Detect which cell encompasses the target text, then output its [X, Y] center coordinate. 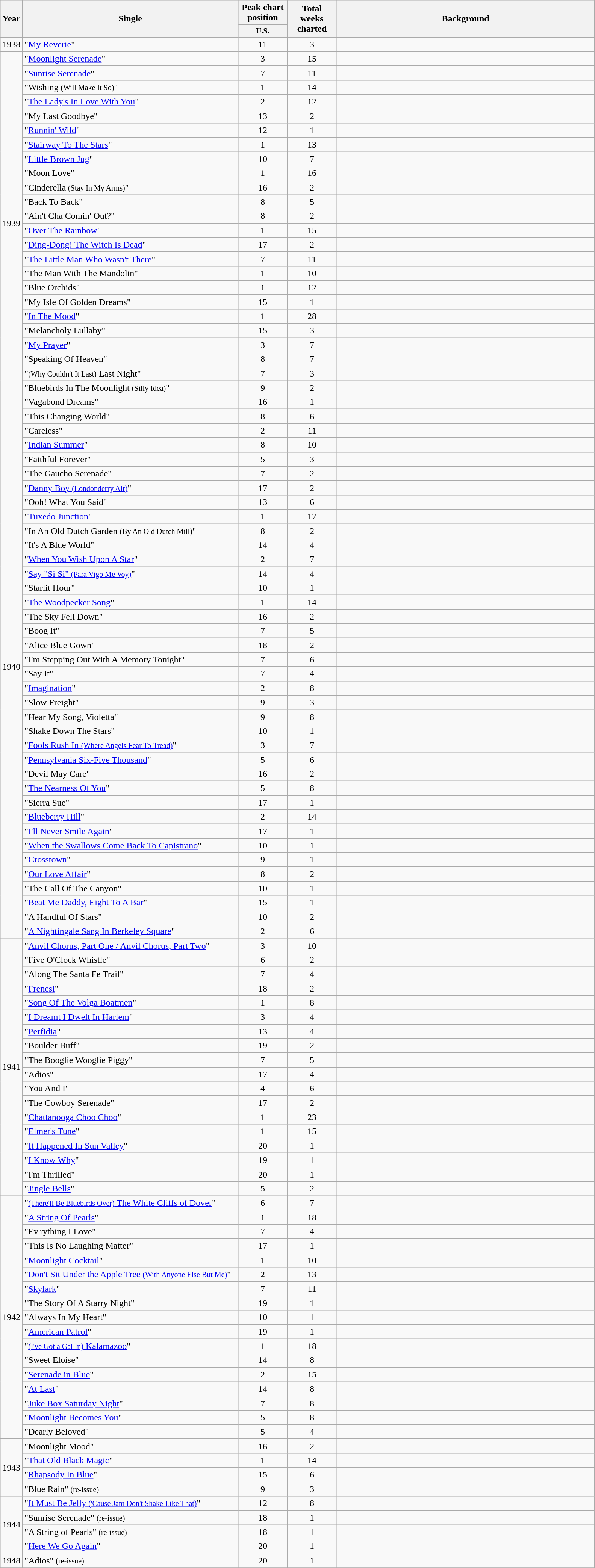
"The Lady's In Love With You" [130, 102]
"The Booglie Wooglie Piggy" [130, 1060]
"Ain't Cha Comin' Out?" [130, 216]
1941 [11, 1067]
"Our Love Affair" [130, 874]
"Indian Summer" [130, 445]
"Alice Blue Gown" [130, 645]
"This Is No Laughing Matter" [130, 1246]
"Moon Love" [130, 173]
"Faithful Forever" [130, 459]
23 [312, 1117]
"Along The Santa Fe Trail" [130, 974]
"Imagination" [130, 688]
"Adios" (re-issue) [130, 1560]
1939 [11, 223]
"The Gaucho Serenade" [130, 473]
U.S. [262, 31]
"Jingle Bells" [130, 1188]
"Runnin' Wild" [130, 130]
"My Reverie" [130, 44]
"Sierra Sue" [130, 803]
"Sweet Eloise" [130, 1360]
"Sunrise Serenade" [130, 73]
"Five O'Clock Whistle" [130, 960]
"Dearly Beloved" [130, 1432]
"Crosstown" [130, 860]
Totalweekscharted [312, 19]
"Chattanooga Choo Choo" [130, 1117]
"The Little Man Who Wasn't There" [130, 259]
"Rhapsody In Blue" [130, 1475]
"I'm Thrilled" [130, 1174]
"(There'll Be Bluebirds Over) The White Cliffs of Dover" [130, 1203]
"American Patrol" [130, 1332]
"That Old Black Magic" [130, 1460]
"Vagabond Dreams" [130, 402]
"Anvil Chorus, Part One / Anvil Chorus, Part Two" [130, 945]
Single [130, 19]
"This Changing World" [130, 416]
1942 [11, 1317]
"Devil May Care" [130, 774]
"I Dreamt I Dwelt In Harlem" [130, 1017]
"At Last" [130, 1389]
"Beat Me Daddy, Eight To A Bar" [130, 903]
"I'll Never Smile Again" [130, 831]
1943 [11, 1467]
"Over The Rainbow" [130, 230]
"(Why Couldn't It Last) Last Night" [130, 373]
"Wishing (Will Make It So)" [130, 87]
"The Story Of A Starry Night" [130, 1303]
"Song Of The Volga Boatmen" [130, 1002]
"You And I" [130, 1089]
"Moonlight Mood" [130, 1446]
"The Woodpecker Song" [130, 602]
1940 [11, 667]
"My Last Goodbye" [130, 116]
"Always In My Heart" [130, 1317]
"Ooh! What You Said" [130, 502]
"Ding-Dong! The Witch Is Dead" [130, 245]
"(I've Got a Gal In) Kalamazoo" [130, 1346]
1938 [11, 44]
28 [312, 316]
"Here We Go Again" [130, 1546]
"Moonlight Cocktail" [130, 1260]
"The Sky Fell Down" [130, 617]
"When the Swallows Come Back To Capistrano" [130, 845]
"I Know Why" [130, 1160]
1948 [11, 1560]
"Boog It" [130, 631]
"A String of Pearls" (re-issue) [130, 1532]
"It's A Blue World" [130, 545]
Peak chart position [262, 13]
"Tuxedo Junction" [130, 516]
"A String Of Pearls" [130, 1217]
"Stairway To The Stars" [130, 145]
1944 [11, 1525]
"A Handful Of Stars" [130, 917]
"Melancholy Lullaby" [130, 331]
"Starlit Hour" [130, 588]
"The Man With The Mandolin" [130, 273]
"Pennsylvania Six-Five Thousand" [130, 759]
"The Cowboy Serenade" [130, 1103]
"Blue Orchids" [130, 287]
"The Call Of The Canyon" [130, 888]
"Blueberry Hill" [130, 817]
"It Must Be Jelly ('Cause Jam Don't Shake Like That)" [130, 1503]
Background [466, 19]
"Bluebirds In The Moonlight (Silly Idea)" [130, 388]
"When You Wish Upon A Star" [130, 559]
"Perfidia" [130, 1031]
"Don't Sit Under the Apple Tree (With Anyone Else But Me)" [130, 1275]
"Careless" [130, 431]
"Hear My Song, Violetta" [130, 717]
"Adios" [130, 1074]
"Fools Rush In (Where Angels Fear To Tread)" [130, 745]
"I'm Stepping Out With A Memory Tonight" [130, 659]
"Moonlight Becomes You" [130, 1417]
"It Happened In Sun Valley" [130, 1146]
"Slow Freight" [130, 702]
"Juke Box Saturday Night" [130, 1403]
"In An Old Dutch Garden (By An Old Dutch Mill)" [130, 531]
"A Nightingale Sang In Berkeley Square" [130, 931]
"In The Mood" [130, 316]
"My Isle Of Golden Dreams" [130, 302]
"Boulder Buff" [130, 1046]
"Speaking Of Heaven" [130, 359]
"Sunrise Serenade" (re-issue) [130, 1518]
"My Prayer" [130, 345]
"Cinderella (Stay In My Arms)" [130, 187]
"Blue Rain" (re-issue) [130, 1489]
"Danny Boy (Londonderry Air)" [130, 488]
Year [11, 19]
"Frenesi" [130, 988]
"Little Brown Jug" [130, 159]
"Shake Down The Stars" [130, 731]
"Back To Back" [130, 202]
"Serenade in Blue" [130, 1374]
"Say It" [130, 674]
"Elmer's Tune" [130, 1131]
"The Nearness Of You" [130, 788]
"Say "Si Si" (Para Vigo Me Voy)" [130, 574]
"Ev'rything I Love" [130, 1231]
"Moonlight Serenade" [130, 59]
"Skylark" [130, 1289]
